Pinpoint the cell where the given text exists, returning its [X, Y] midpoint coordinate. 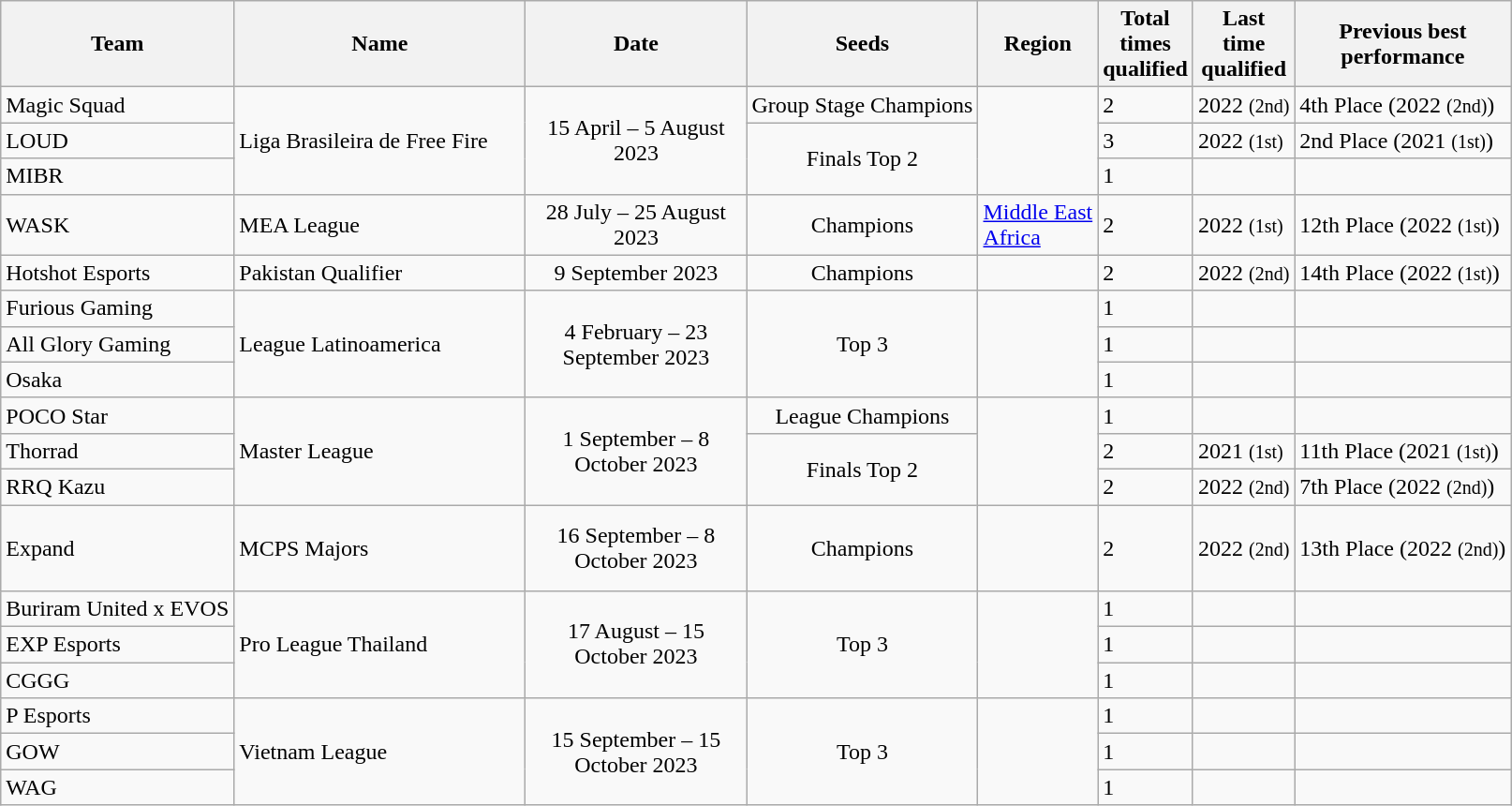
Thorrad [118, 451]
1 September – 8 October 2023 [636, 451]
13th Place (2022 (2nd)) [1403, 547]
Pakistan Qualifier [380, 273]
GOW [118, 752]
MEA League [380, 225]
RRQ Kazu [118, 486]
CGGG [118, 680]
POCO Star [118, 415]
Middle East Africa [1038, 225]
15 September – 15 October 2023 [636, 752]
EXP Esports [118, 645]
Hotshot Esports [118, 273]
Name [380, 44]
12th Place (2022 (1st)) [1403, 225]
Magic Squad [118, 105]
Date [636, 44]
16 September – 8 October 2023 [636, 547]
Region [1038, 44]
Pro League Thailand [380, 645]
4th Place (2022 (2nd)) [1403, 105]
LOUD [118, 141]
2nd Place (2021 (1st)) [1403, 141]
Seeds [862, 44]
MCPS Majors [380, 547]
15 April – 5 August 2023 [636, 141]
WAG [118, 787]
Master League [380, 451]
2021 (1st) [1243, 451]
9 September 2023 [636, 273]
WASK [118, 225]
Expand [118, 547]
Lasttimequalified [1243, 44]
Furious Gaming [118, 308]
11th Place (2021 (1st)) [1403, 451]
28 July – 25 August 2023 [636, 225]
7th Place (2022 (2nd)) [1403, 486]
Totaltimesqualified [1146, 44]
Previous best performance [1403, 44]
3 [1146, 141]
Buriram United x EVOS [118, 609]
Osaka [118, 380]
Liga Brasileira de Free Fire [380, 141]
League Champions [862, 415]
17 August – 15 October 2023 [636, 645]
League Latinoamerica [380, 344]
14th Place (2022 (1st)) [1403, 273]
MIBR [118, 176]
4 February – 23 September 2023 [636, 344]
All Glory Gaming [118, 344]
P Esports [118, 716]
Group Stage Champions [862, 105]
Vietnam League [380, 752]
Team [118, 44]
